Detect which cell encompasses the target text, then output its (x, y) center coordinate. 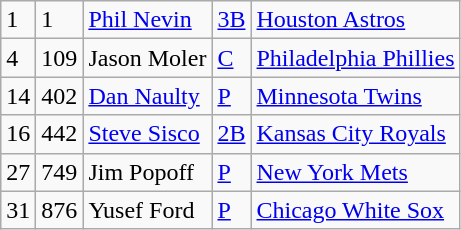
Kansas City Royals (356, 134)
402 (60, 96)
Jason Moler (148, 58)
Dan Naulty (148, 96)
27 (18, 172)
876 (60, 210)
14 (18, 96)
749 (60, 172)
109 (60, 58)
C (232, 58)
Yusef Ford (148, 210)
Steve Sisco (148, 134)
16 (18, 134)
Phil Nevin (148, 20)
Jim Popoff (148, 172)
Houston Astros (356, 20)
Philadelphia Phillies (356, 58)
4 (18, 58)
442 (60, 134)
Minnesota Twins (356, 96)
2B (232, 134)
New York Mets (356, 172)
3B (232, 20)
31 (18, 210)
Chicago White Sox (356, 210)
